Return the [x, y] coordinate for the center point of the cell that contains the specified text.  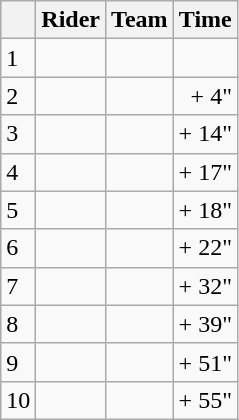
+ 32" [205, 286]
4 [18, 172]
8 [18, 324]
+ 55" [205, 400]
+ 51" [205, 362]
6 [18, 248]
9 [18, 362]
+ 14" [205, 134]
3 [18, 134]
Team [140, 20]
+ 4" [205, 96]
Time [205, 20]
5 [18, 210]
Rider [71, 20]
+ 39" [205, 324]
1 [18, 58]
2 [18, 96]
+ 22" [205, 248]
+ 17" [205, 172]
+ 18" [205, 210]
7 [18, 286]
10 [18, 400]
